Capture the cell that displays the provided text and extract its [X, Y] central coordinate. 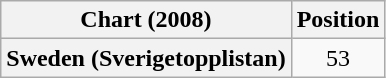
Position [338, 20]
53 [338, 58]
Sweden (Sverigetopplistan) [146, 58]
Chart (2008) [146, 20]
